Capture the cell that displays the provided text and extract its (x, y) central coordinate. 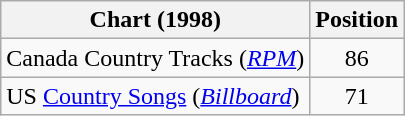
86 (357, 58)
Position (357, 20)
71 (357, 96)
Chart (1998) (156, 20)
Canada Country Tracks (RPM) (156, 58)
US Country Songs (Billboard) (156, 96)
